Detect which cell encompasses the target text, then output its (x, y) center coordinate. 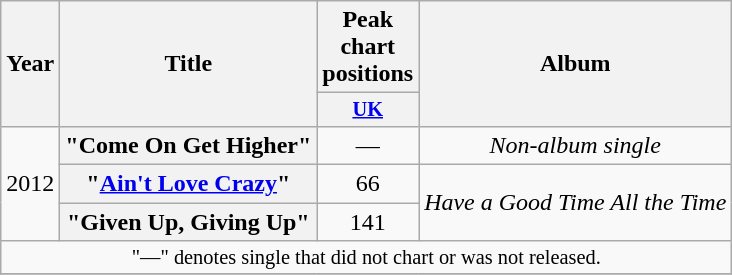
141 (368, 222)
"Come On Get Higher" (188, 145)
"Given Up, Giving Up" (188, 222)
Non-album single (576, 145)
Year (30, 64)
Peak chart positions (368, 47)
Album (576, 64)
"Ain't Love Crazy" (188, 184)
Have a Good Time All the Time (576, 203)
"—" denotes single that did not chart or was not released. (366, 258)
2012 (30, 183)
Title (188, 64)
UK (368, 110)
— (368, 145)
66 (368, 184)
